Identify which cell holds the provided text, then report its [X, Y] central coordinate. 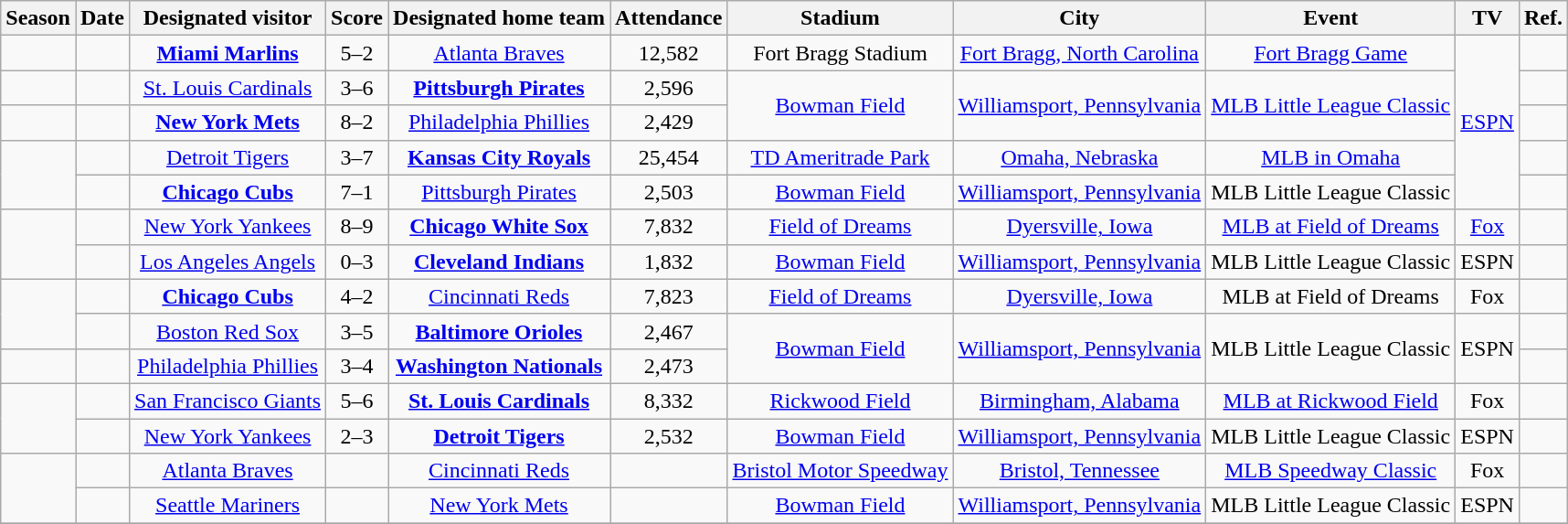
3–7 [357, 157]
Los Angeles Angels [228, 262]
MLB Speedway Classic [1330, 471]
25,454 [669, 157]
2,467 [669, 331]
San Francisco Giants [228, 401]
5–2 [357, 53]
TV [1488, 18]
Bristol Motor Speedway [841, 471]
Washington Nationals [499, 366]
5–6 [357, 401]
Kansas City Royals [499, 157]
Fort Bragg, North Carolina [1080, 53]
2,503 [669, 192]
Cleveland Indians [499, 262]
Event [1330, 18]
8,332 [669, 401]
Seattle Mariners [228, 506]
2,429 [669, 123]
Season [38, 18]
Boston Red Sox [228, 331]
3–5 [357, 331]
3–6 [357, 88]
2,473 [669, 366]
MLB at Rickwood Field [1330, 401]
Ref. [1542, 18]
Stadium [841, 18]
Birmingham, Alabama [1080, 401]
Fort Bragg Stadium [841, 53]
Rickwood Field [841, 401]
Score [357, 18]
Designated visitor [228, 18]
Chicago White Sox [499, 227]
Baltimore Orioles [499, 331]
Fort Bragg Game [1330, 53]
Date [102, 18]
Omaha, Nebraska [1080, 157]
4–2 [357, 296]
City [1080, 18]
8–2 [357, 123]
Attendance [669, 18]
8–9 [357, 227]
2–3 [357, 436]
TD Ameritrade Park [841, 157]
Bristol, Tennessee [1080, 471]
2,532 [669, 436]
3–4 [357, 366]
7,823 [669, 296]
7–1 [357, 192]
Designated home team [499, 18]
Miami Marlins [228, 53]
12,582 [669, 53]
2,596 [669, 88]
MLB in Omaha [1330, 157]
7,832 [669, 227]
1,832 [669, 262]
0–3 [357, 262]
